Detect which cell encompasses the target text, then output its [x, y] center coordinate. 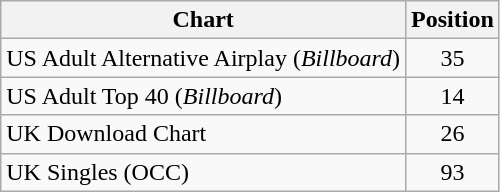
US Adult Alternative Airplay (Billboard) [204, 58]
93 [453, 172]
US Adult Top 40 (Billboard) [204, 96]
26 [453, 134]
Chart [204, 20]
Position [453, 20]
35 [453, 58]
UK Singles (OCC) [204, 172]
14 [453, 96]
UK Download Chart [204, 134]
